Capture the cell that displays the provided text and extract its (x, y) central coordinate. 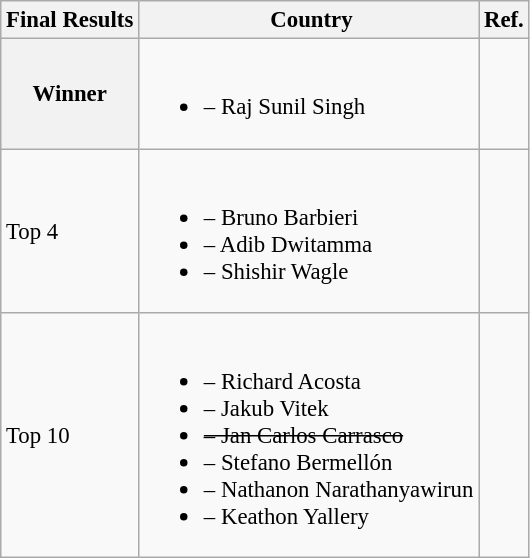
– Raj Sunil Singh (309, 94)
Top 10 (70, 436)
Winner (70, 94)
Ref. (504, 20)
Final Results (70, 20)
– Richard Acosta – Jakub Vitek – Jan Carlos Carrasco – Stefano Bermellón – Nathanon Narathanyawirun – Keathon Yallery (309, 436)
– Bruno Barbieri – Adib Dwitamma – Shishir Wagle (309, 231)
Country (309, 20)
Top 4 (70, 231)
